Return [x, y] of the center of cell containing provided text 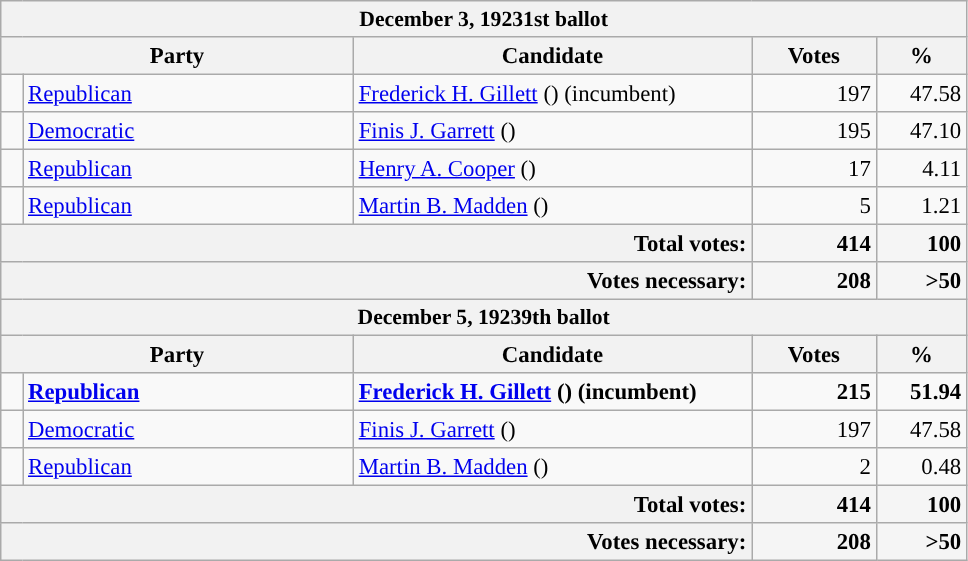
0.48 [921, 467]
51.94 [921, 392]
195 [814, 131]
1.21 [921, 206]
17 [814, 168]
Henry A. Cooper () [552, 168]
215 [814, 392]
December 5, 19239th ballot [484, 318]
2 [814, 467]
5 [814, 206]
47.10 [921, 131]
December 3, 19231st ballot [484, 19]
4.11 [921, 168]
